Capture the cell that displays the provided text and extract its (x, y) central coordinate. 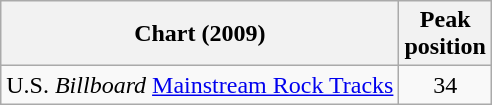
Chart (2009) (200, 34)
34 (445, 85)
Peakposition (445, 34)
U.S. Billboard Mainstream Rock Tracks (200, 85)
